Detect which cell encompasses the target text, then output its (X, Y) center coordinate. 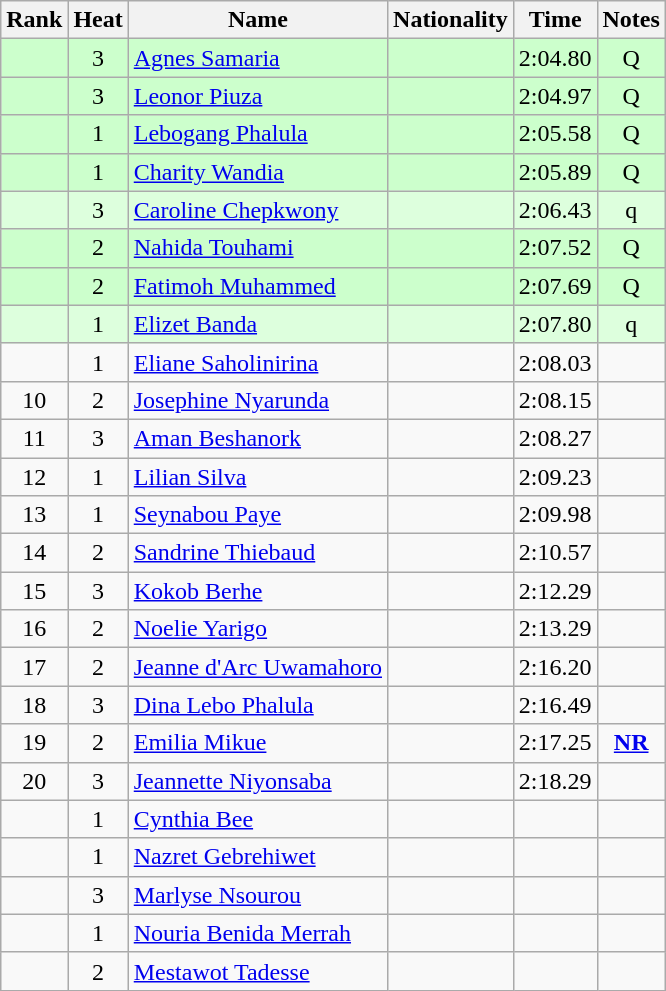
Rank (34, 20)
2:05.58 (555, 134)
Nationality (451, 20)
Name (258, 20)
2:12.29 (555, 591)
2:10.57 (555, 553)
Charity Wandia (258, 172)
2:16.20 (555, 667)
Dina Lebo Phalula (258, 705)
2:08.03 (555, 362)
2:09.23 (555, 477)
Nahida Touhami (258, 248)
Leonor Piuza (258, 96)
2:16.49 (555, 705)
Sandrine Thiebaud (258, 553)
Heat (98, 20)
Jeannette Niyonsaba (258, 781)
2:06.43 (555, 210)
2:05.89 (555, 172)
18 (34, 705)
2:04.80 (555, 58)
Nouria Benida Merrah (258, 933)
10 (34, 400)
13 (34, 515)
2:13.29 (555, 629)
14 (34, 553)
Eliane Saholinirina (258, 362)
Agnes Samaria (258, 58)
2:04.97 (555, 96)
2:08.15 (555, 400)
20 (34, 781)
15 (34, 591)
NR (631, 743)
Lilian Silva (258, 477)
2:08.27 (555, 438)
2:18.29 (555, 781)
Lebogang Phalula (258, 134)
Mestawot Tadesse (258, 971)
Noelie Yarigo (258, 629)
11 (34, 438)
19 (34, 743)
2:07.69 (555, 286)
2:09.98 (555, 515)
Notes (631, 20)
Time (555, 20)
12 (34, 477)
Josephine Nyarunda (258, 400)
16 (34, 629)
Jeanne d'Arc Uwamahoro (258, 667)
17 (34, 667)
2:17.25 (555, 743)
Caroline Chepkwony (258, 210)
Cynthia Bee (258, 819)
Elizet Banda (258, 324)
Marlyse Nsourou (258, 895)
Fatimoh Muhammed (258, 286)
Aman Beshanork (258, 438)
Seynabou Paye (258, 515)
Emilia Mikue (258, 743)
Kokob Berhe (258, 591)
2:07.80 (555, 324)
Nazret Gebrehiwet (258, 857)
2:07.52 (555, 248)
